Provide the [X, Y] coordinate of the cell's center where the given text is located.  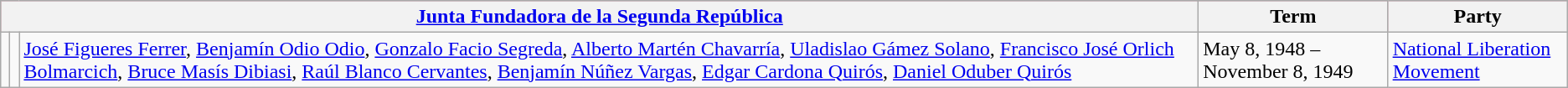
Term [1293, 17]
May 8, 1948 – November 8, 1949 [1293, 60]
Party [1478, 17]
National Liberation Movement [1478, 60]
Junta Fundadora de la Segunda República [600, 17]
